Output the (X, Y) coordinate of the center of the cell containing the given text.  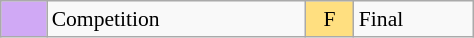
F (330, 19)
Competition (176, 19)
Final (414, 19)
